Capture the cell that displays the provided text and extract its [X, Y] central coordinate. 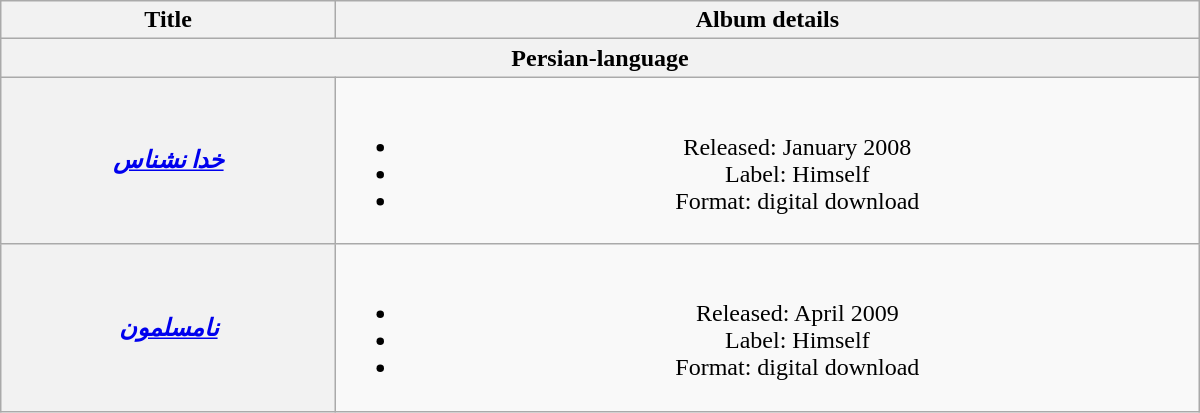
Persian-language [600, 58]
خدا نشناس [168, 160]
نامسلمون [168, 328]
Title [168, 20]
Released: January 2008Label: HimselfFormat: digital download [767, 160]
Album details [767, 20]
Released: April 2009Label: HimselfFormat: digital download [767, 328]
